Determine the (x, y) coordinate at the center of the cell enclosing the given text.  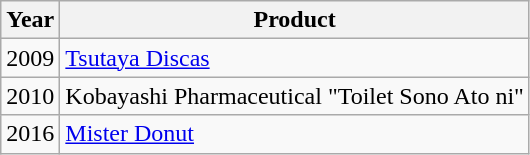
2010 (30, 96)
Tsutaya Discas (295, 58)
Year (30, 20)
2016 (30, 134)
2009 (30, 58)
Product (295, 20)
Mister Donut (295, 134)
Kobayashi Pharmaceutical "Toilet Sono Ato ni" (295, 96)
